Extract the (X, Y) coordinate from the center of the cell holding the provided text.  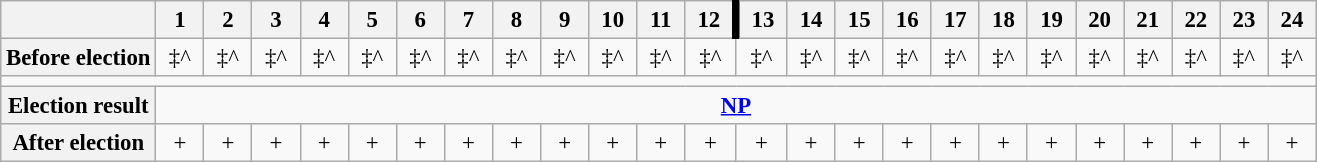
19 (1051, 20)
NP (736, 106)
8 (516, 20)
18 (1003, 20)
15 (859, 20)
7 (468, 20)
4 (324, 20)
2 (228, 20)
14 (811, 20)
21 (1148, 20)
23 (1244, 20)
After election (78, 143)
11 (661, 20)
12 (710, 20)
1 (180, 20)
16 (907, 20)
3 (276, 20)
9 (565, 20)
24 (1292, 20)
10 (613, 20)
13 (762, 20)
5 (372, 20)
Election result (78, 106)
17 (955, 20)
20 (1100, 20)
22 (1196, 20)
6 (420, 20)
Before election (78, 58)
